For the text-containing cell, return its midpoint in [x, y] coordinate format. 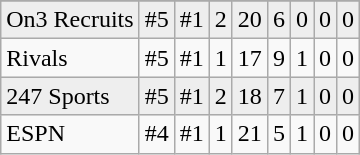
247 Sports [70, 96]
18 [250, 96]
On3 Recruits [70, 20]
5 [278, 134]
Rivals [70, 58]
20 [250, 20]
6 [278, 20]
#4 [156, 134]
9 [278, 58]
ESPN [70, 134]
21 [250, 134]
7 [278, 96]
17 [250, 58]
